Pinpoint the cell where the given text exists, returning its [x, y] midpoint coordinate. 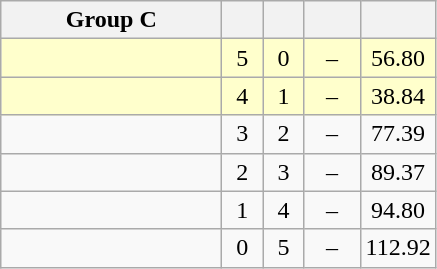
94.80 [398, 210]
89.37 [398, 172]
77.39 [398, 134]
56.80 [398, 58]
38.84 [398, 96]
112.92 [398, 248]
Group C [112, 20]
